Find where the given text appears and provide that cell's center as (x, y) coordinate. 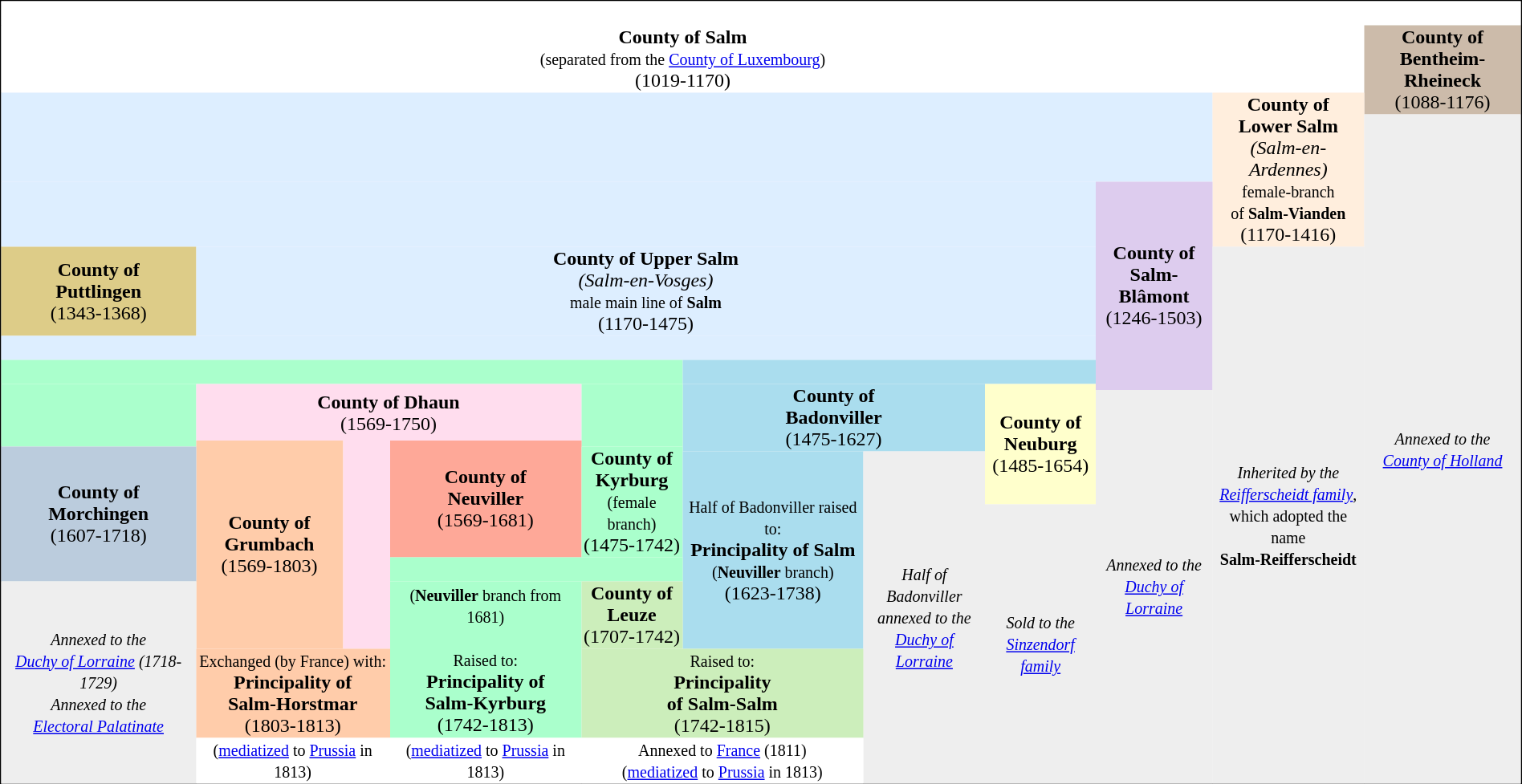
Annexed to the Duchy of Lorraine (1718-1729)Annexed to theElectoral Palatinate (99, 682)
County ofLower Salm(Salm-en-Ardennes)female-branch of Salm-Vianden(1170-1416) (1288, 170)
County of Salm(separated from the County of Luxembourg)(1019-1170) (683, 59)
Annexed to the County of Holland (1443, 448)
Raised to:Principality of Salm-Salm(1742-1815) (722, 693)
Exchanged (by France) with:Principality ofSalm-Horstmar(1803-1813) (293, 693)
County ofNeuviller(1569-1681) (486, 499)
Inherited by the Reifferscheidt family,which adopted the name Salm-Reifferscheidt (1288, 515)
County ofKyrburg(female branch)(1475-1742) (632, 502)
County ofLeuze(1707-1742) (632, 615)
County ofBadonviller(1475-1627) (833, 417)
Half of Badonviller raised to:Principality of Salm(Neuviller branch)(1623-1738) (773, 549)
County ofMorchingen(1607-1718) (99, 514)
County ofSalm-Blâmont(1246-1503) (1154, 286)
Sold to the Sinzendorf family (1040, 644)
County of Bentheim-Rheineck(1088-1176) (1443, 71)
(Neuviller branch from 1681)Raised to:Principality ofSalm-Kyrburg(1742-1813) (486, 660)
County ofNeuburg(1485-1654) (1040, 444)
County ofPuttlingen(1343-1368) (99, 292)
County of Upper Salm(Salm-en-Vosges)male main line of Salm(1170-1475) (645, 292)
Annexed to the Duchy of Lorraine (1154, 586)
County ofGrumbach(1569-1803) (270, 544)
County of Dhaun(1569-1750) (389, 412)
Annexed to France (1811)(mediatized to Prussia in 1813) (722, 761)
Half of Badonvillerannexed to the Duchy of Lorraine (925, 616)
